Scan for the cell matching the given text and deliver its (x, y) coordinate at center. 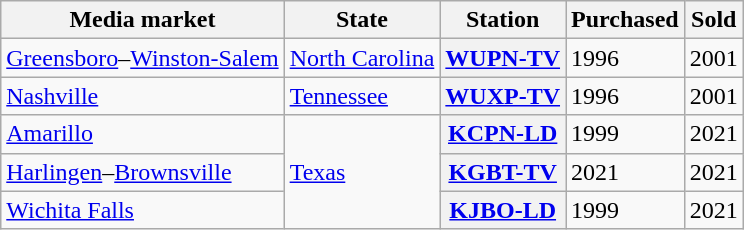
Amarillo (142, 134)
North Carolina (362, 58)
KGBT-TV (503, 172)
Greensboro–Winston-Salem (142, 58)
Wichita Falls (142, 210)
KCPN-LD (503, 134)
Purchased (626, 20)
KJBO-LD (503, 210)
Harlingen–Brownsville (142, 172)
Sold (714, 20)
Tennessee (362, 96)
WUXP-TV (503, 96)
WUPN-TV (503, 58)
Texas (362, 172)
Nashville (142, 96)
Station (503, 20)
Media market (142, 20)
State (362, 20)
